Find where the given text appears and provide that cell's center as (X, Y) coordinate. 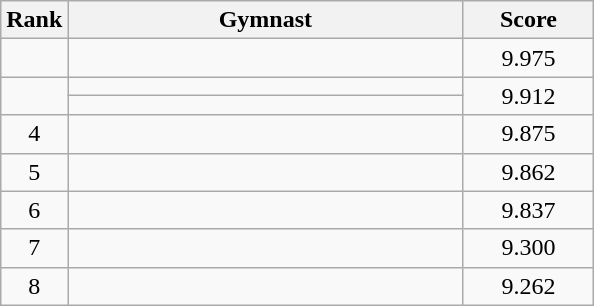
6 (34, 210)
Score (528, 20)
9.912 (528, 96)
9.300 (528, 248)
Gymnast (266, 20)
Rank (34, 20)
4 (34, 134)
7 (34, 248)
8 (34, 286)
9.837 (528, 210)
9.262 (528, 286)
9.975 (528, 58)
9.862 (528, 172)
9.875 (528, 134)
5 (34, 172)
